For the text-containing cell, return its midpoint in (x, y) coordinate format. 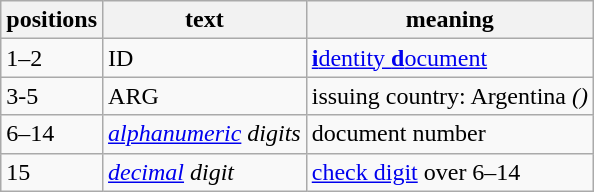
decimal digit (205, 172)
alphanumeric digits (205, 134)
document number (450, 134)
ID (205, 58)
identity document (450, 58)
check digit over 6–14 (450, 172)
3-5 (52, 96)
positions (52, 20)
issuing country: Argentina () (450, 96)
1–2 (52, 58)
15 (52, 172)
text (205, 20)
6–14 (52, 134)
ARG (205, 96)
meaning (450, 20)
